Determine the (x, y) coordinate at the center of the cell enclosing the given text.  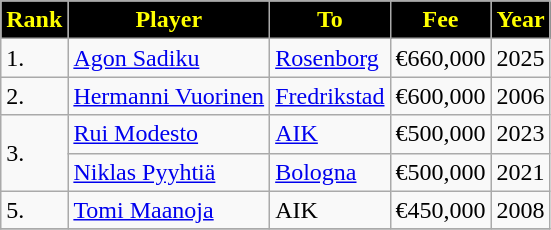
3. (34, 153)
2008 (520, 210)
Rui Modesto (169, 134)
€600,000 (440, 96)
2. (34, 96)
Rosenborg (330, 58)
Year (520, 20)
Tomi Maanoja (169, 210)
€660,000 (440, 58)
To (330, 20)
2006 (520, 96)
Fee (440, 20)
2025 (520, 58)
5. (34, 210)
2023 (520, 134)
Player (169, 20)
1. (34, 58)
Bologna (330, 172)
Niklas Pyyhtiä (169, 172)
Agon Sadiku (169, 58)
Fredrikstad (330, 96)
Rank (34, 20)
2021 (520, 172)
Hermanni Vuorinen (169, 96)
€450,000 (440, 210)
